From the cell containing the given text, extract its center point as (x, y) coordinate. 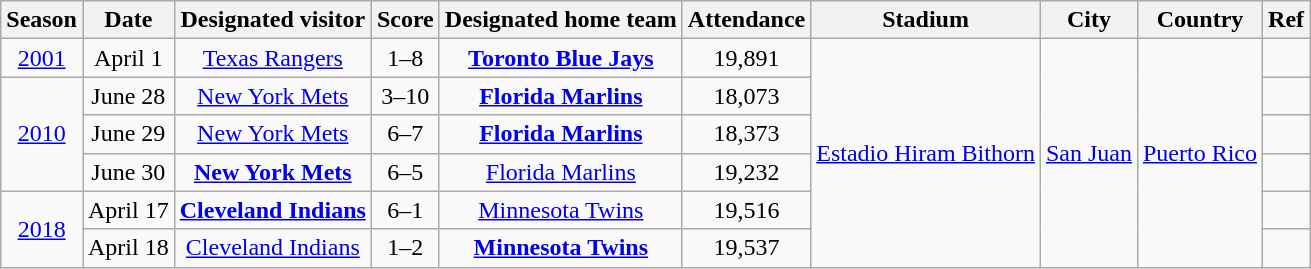
19,891 (746, 58)
June 28 (128, 96)
19,537 (746, 248)
June 29 (128, 134)
6–5 (405, 172)
April 18 (128, 248)
2001 (42, 58)
6–1 (405, 210)
2010 (42, 134)
19,516 (746, 210)
June 30 (128, 172)
Toronto Blue Jays (560, 58)
Texas Rangers (272, 58)
Designated visitor (272, 20)
2018 (42, 229)
Puerto Rico (1200, 153)
6–7 (405, 134)
Stadium (926, 20)
1–2 (405, 248)
3–10 (405, 96)
Country (1200, 20)
Score (405, 20)
18,373 (746, 134)
Date (128, 20)
Attendance (746, 20)
April 1 (128, 58)
18,073 (746, 96)
Designated home team (560, 20)
Ref (1286, 20)
April 17 (128, 210)
Estadio Hiram Bithorn (926, 153)
19,232 (746, 172)
Season (42, 20)
City (1088, 20)
1–8 (405, 58)
San Juan (1088, 153)
